Pinpoint the cell where the given text exists, returning its (X, Y) midpoint coordinate. 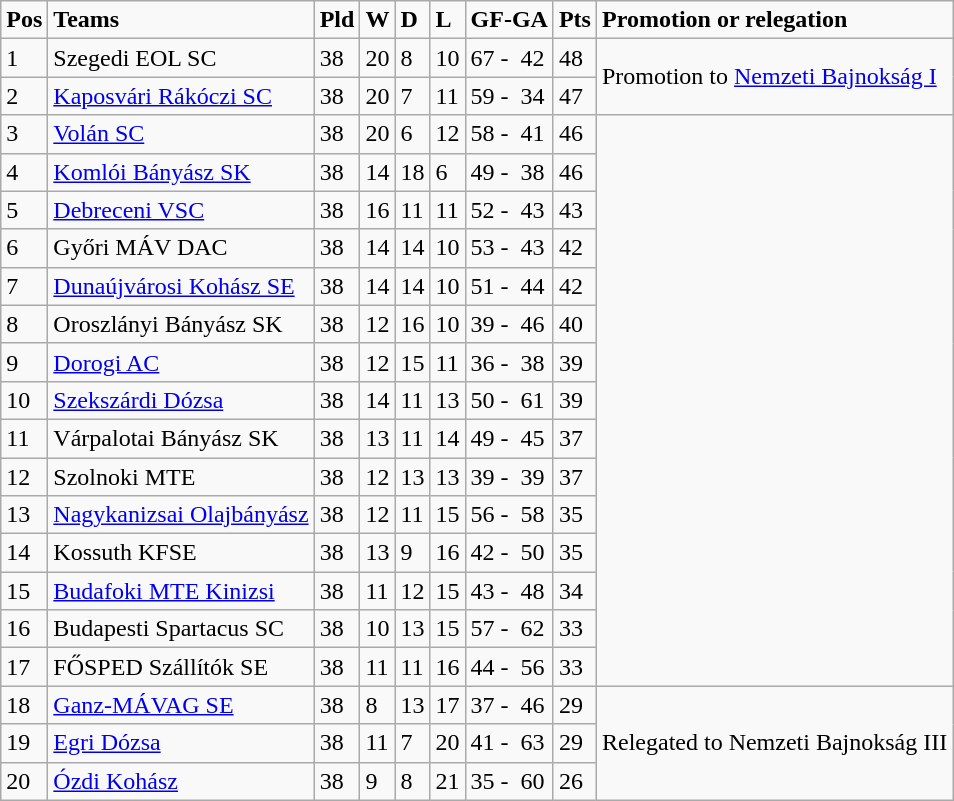
Szekszárdi Dózsa (181, 400)
Promotion or relegation (774, 20)
Kossuth KFSE (181, 553)
21 (448, 781)
49 - 38 (509, 172)
42 - 50 (509, 553)
59 - 34 (509, 96)
Komlói Bányász SK (181, 172)
51 - 44 (509, 286)
D (412, 20)
35 - 60 (509, 781)
Győri MÁV DAC (181, 248)
Volán SC (181, 134)
W (378, 20)
Ganz-MÁVAG SE (181, 705)
Pos (24, 20)
Szolnoki MTE (181, 477)
4 (24, 172)
Dunaújvárosi Kohász SE (181, 286)
Debreceni VSC (181, 210)
26 (574, 781)
1 (24, 58)
2 (24, 96)
Ózdi Kohász (181, 781)
39 - 39 (509, 477)
67 - 42 (509, 58)
56 - 58 (509, 515)
47 (574, 96)
39 - 46 (509, 324)
53 - 43 (509, 248)
Dorogi AC (181, 362)
44 - 56 (509, 667)
48 (574, 58)
Teams (181, 20)
Budafoki MTE Kinizsi (181, 591)
Promotion to Nemzeti Bajnokság I (774, 77)
36 - 38 (509, 362)
Szegedi EOL SC (181, 58)
50 - 61 (509, 400)
49 - 45 (509, 438)
3 (24, 134)
Egri Dózsa (181, 743)
52 - 43 (509, 210)
43 (574, 210)
41 - 63 (509, 743)
Oroszlányi Bányász SK (181, 324)
5 (24, 210)
FŐSPED Szállítók SE (181, 667)
Pts (574, 20)
Budapesti Spartacus SC (181, 629)
19 (24, 743)
GF-GA (509, 20)
40 (574, 324)
Várpalotai Bányász SK (181, 438)
58 - 41 (509, 134)
L (448, 20)
43 - 48 (509, 591)
57 - 62 (509, 629)
Kaposvári Rákóczi SC (181, 96)
37 - 46 (509, 705)
Relegated to Nemzeti Bajnokság III (774, 743)
Pld (337, 20)
34 (574, 591)
Nagykanizsai Olajbányász (181, 515)
